Detect which cell encompasses the target text, then output its [x, y] center coordinate. 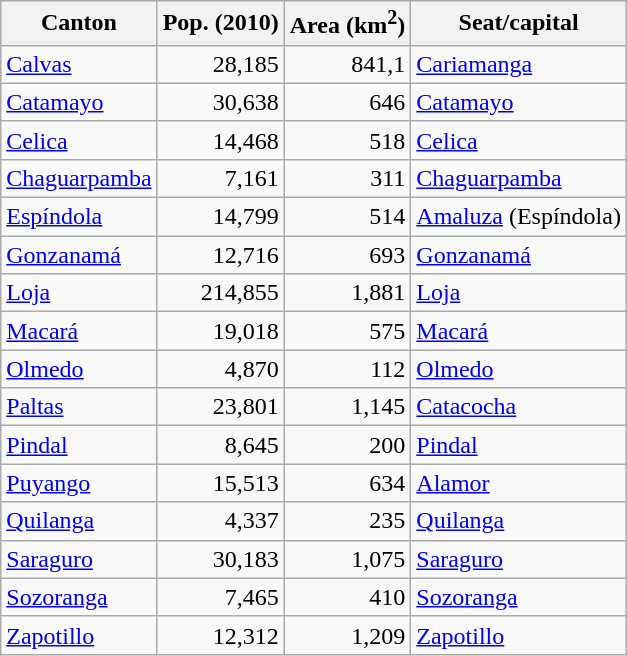
14,468 [220, 140]
1,209 [348, 635]
30,183 [220, 559]
634 [348, 483]
30,638 [220, 102]
Seat/capital [519, 24]
Canton [79, 24]
Area (km2) [348, 24]
410 [348, 597]
Alamor [519, 483]
200 [348, 445]
14,799 [220, 217]
Puyango [79, 483]
Catacocha [519, 407]
518 [348, 140]
8,645 [220, 445]
Paltas [79, 407]
7,465 [220, 597]
311 [348, 178]
214,855 [220, 293]
Espíndola [79, 217]
112 [348, 369]
23,801 [220, 407]
Amaluza (Espíndola) [519, 217]
514 [348, 217]
1,145 [348, 407]
15,513 [220, 483]
693 [348, 255]
Calvas [79, 64]
841,1 [348, 64]
12,312 [220, 635]
575 [348, 331]
28,185 [220, 64]
646 [348, 102]
1,881 [348, 293]
7,161 [220, 178]
19,018 [220, 331]
4,870 [220, 369]
235 [348, 521]
4,337 [220, 521]
Cariamanga [519, 64]
Pop. (2010) [220, 24]
12,716 [220, 255]
1,075 [348, 559]
